Find where the given text appears and provide that cell's center as [x, y] coordinate. 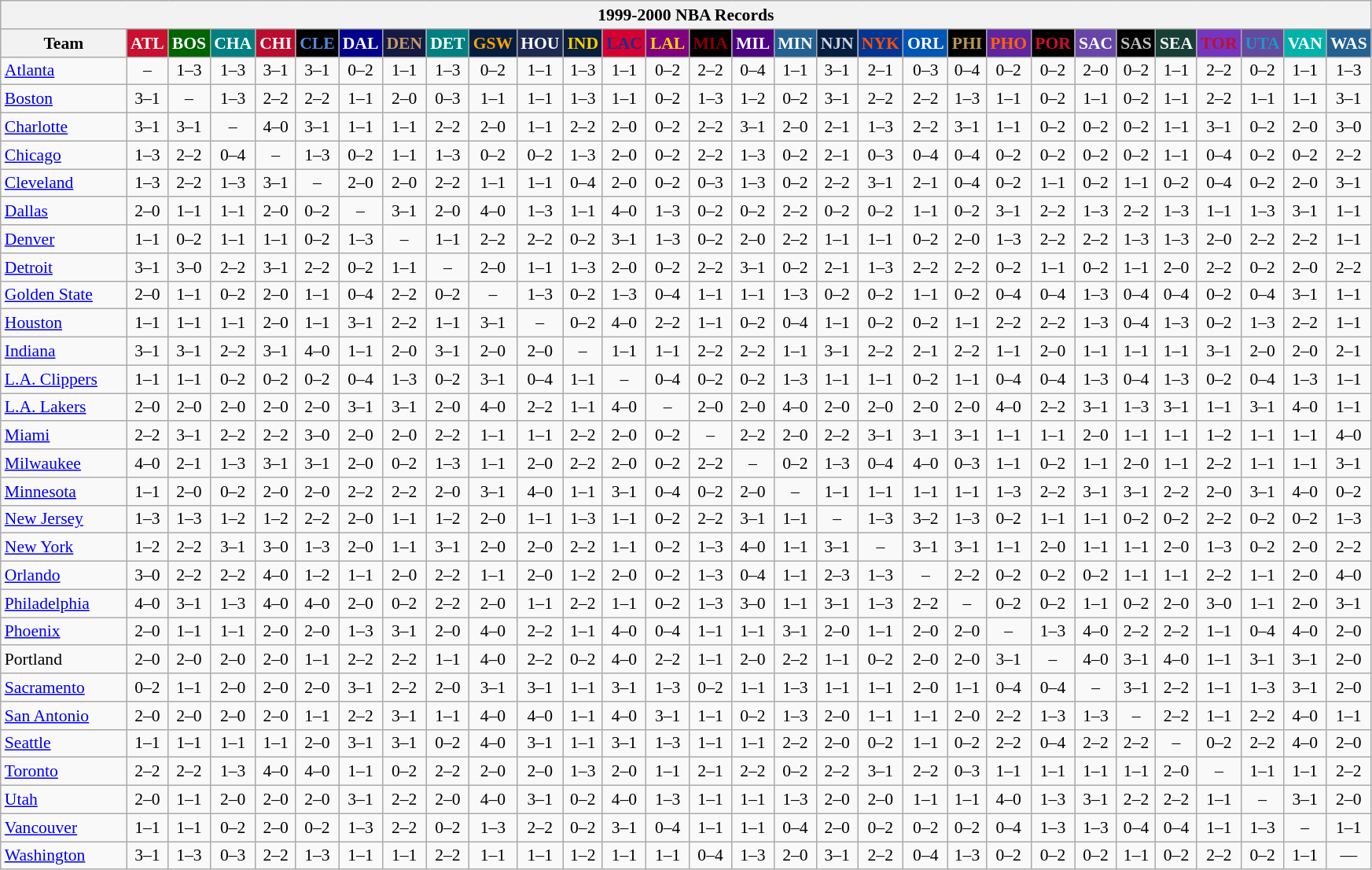
DEN [404, 43]
Detroit [64, 267]
Team [64, 43]
CHA [233, 43]
SAS [1136, 43]
1999-2000 NBA Records [686, 15]
POR [1053, 43]
Portland [64, 660]
NJN [837, 43]
— [1349, 856]
Chicago [64, 155]
Houston [64, 323]
MIA [710, 43]
Minnesota [64, 492]
Denver [64, 239]
Milwaukee [64, 463]
Golden State [64, 295]
UTA [1263, 43]
Utah [64, 800]
Orlando [64, 576]
ATL [148, 43]
Vancouver [64, 828]
CHI [275, 43]
SEA [1176, 43]
WAS [1349, 43]
CLE [318, 43]
DET [448, 43]
Sacramento [64, 688]
PHI [967, 43]
GSW [494, 43]
New Jersey [64, 519]
New York [64, 547]
L.A. Clippers [64, 379]
IND [583, 43]
ORL [926, 43]
2–3 [837, 576]
LAL [668, 43]
Miami [64, 436]
Dallas [64, 212]
San Antonio [64, 716]
Seattle [64, 743]
Boston [64, 99]
Atlanta [64, 71]
SAC [1096, 43]
Phoenix [64, 632]
MIL [753, 43]
NYK [881, 43]
HOU [539, 43]
VAN [1305, 43]
Charlotte [64, 127]
Washington [64, 856]
DAL [361, 43]
Cleveland [64, 183]
PHO [1008, 43]
LAC [624, 43]
Philadelphia [64, 603]
3–2 [926, 519]
L.A. Lakers [64, 407]
TOR [1219, 43]
Toronto [64, 772]
MIN [795, 43]
BOS [189, 43]
Indiana [64, 352]
